Determine the (x, y) coordinate at the center of the cell enclosing the given text.  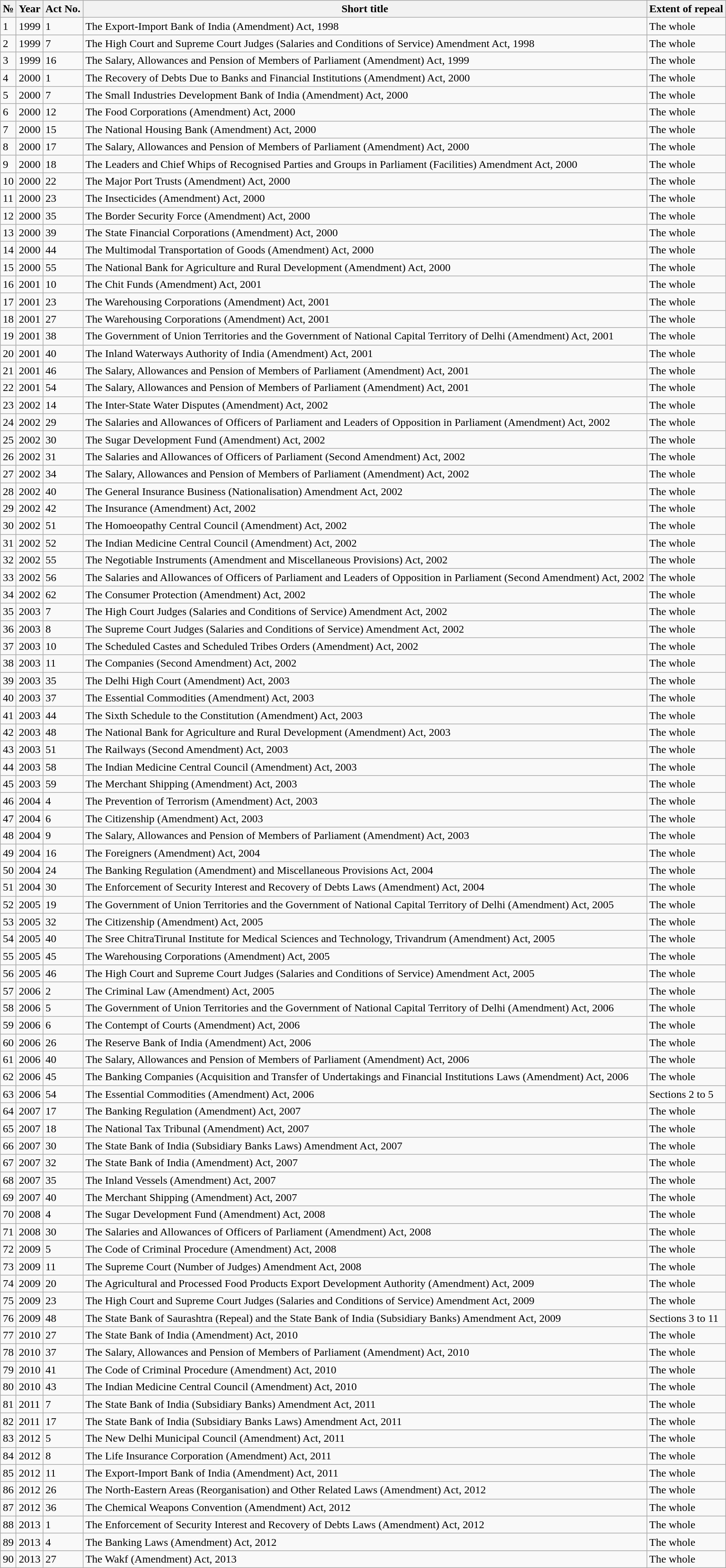
The Citizenship (Amendment) Act, 2003 (365, 819)
The Enforcement of Security Interest and Recovery of Debts Laws (Amendment) Act, 2004 (365, 887)
Sections 2 to 5 (687, 1094)
The Salary, Allowances and Pension of Members of Parliament (Amendment) Act, 2003 (365, 836)
89 (8, 1542)
The High Court and Supreme Court Judges (Salaries and Conditions of Service) Amendment Act, 2009 (365, 1301)
65 (8, 1129)
76 (8, 1318)
85 (8, 1473)
The Reserve Bank of India (Amendment) Act, 2006 (365, 1042)
49 (8, 853)
The Major Port Trusts (Amendment) Act, 2000 (365, 181)
The Prevention of Terrorism (Amendment) Act, 2003 (365, 801)
The Insecticides (Amendment) Act, 2000 (365, 198)
The Small Industries Development Bank of India (Amendment) Act, 2000 (365, 95)
The Chemical Weapons Convention (Amendment) Act, 2012 (365, 1507)
The Food Corporations (Amendment) Act, 2000 (365, 112)
The Indian Medicine Central Council (Amendment) Act, 2002 (365, 543)
79 (8, 1370)
The Insurance (Amendment) Act, 2002 (365, 509)
60 (8, 1042)
The Companies (Second Amendment) Act, 2002 (365, 663)
90 (8, 1559)
The Scheduled Castes and Scheduled Tribes Orders (Amendment) Act, 2002 (365, 646)
The Banking Laws (Amendment) Act, 2012 (365, 1542)
The State Bank of India (Subsidiary Banks Laws) Amendment Act, 2011 (365, 1421)
81 (8, 1404)
The North-Eastern Areas (Reorganisation) and Other Related Laws (Amendment) Act, 2012 (365, 1490)
80 (8, 1387)
47 (8, 819)
71 (8, 1232)
The High Court and Supreme Court Judges (Salaries and Conditions of Service) Amendment Act, 1998 (365, 43)
The Supreme Court (Number of Judges) Amendment Act, 2008 (365, 1266)
The Citizenship (Amendment) Act, 2005 (365, 922)
The National Bank for Agriculture and Rural Development (Amendment) Act, 2003 (365, 732)
The Salary, Allowances and Pension of Members of Parliament (Amendment) Act, 2002 (365, 474)
The National Tax Tribunal (Amendment) Act, 2007 (365, 1129)
84 (8, 1456)
The State Bank of India (Amendment) Act, 2010 (365, 1335)
The Merchant Shipping (Amendment) Act, 2007 (365, 1197)
The Merchant Shipping (Amendment) Act, 2003 (365, 784)
The Border Security Force (Amendment) Act, 2000 (365, 216)
77 (8, 1335)
The National Bank for Agriculture and Rural Development (Amendment) Act, 2000 (365, 267)
The State Bank of Saurashtra (Repeal) and the State Bank of India (Subsidiary Banks) Amendment Act, 2009 (365, 1318)
The Salaries and Allowances of Officers of Parliament (Second Amendment) Act, 2002 (365, 457)
The State Financial Corporations (Amendment) Act, 2000 (365, 233)
The Sugar Development Fund (Amendment) Act, 2002 (365, 439)
21 (8, 371)
Extent of repeal (687, 9)
The Homoeopathy Central Council (Amendment) Act, 2002 (365, 526)
The Essential Commodities (Amendment) Act, 2006 (365, 1094)
The Salary, Allowances and Pension of Members of Parliament (Amendment) Act, 2006 (365, 1060)
66 (8, 1146)
68 (8, 1180)
13 (8, 233)
The Recovery of Debts Due to Banks and Financial Institutions (Amendment) Act, 2000 (365, 78)
The State Bank of India (Subsidiary Banks) Amendment Act, 2011 (365, 1404)
The Consumer Protection (Amendment) Act, 2002 (365, 595)
The Salary, Allowances and Pension of Members of Parliament (Amendment) Act, 2010 (365, 1353)
73 (8, 1266)
№ (8, 9)
64 (8, 1111)
The General Insurance Business (Nationalisation) Amendment Act, 2002 (365, 491)
61 (8, 1060)
33 (8, 577)
The Banking Regulation (Amendment) Act, 2007 (365, 1111)
The Agricultural and Processed Food Products Export Development Authority (Amendment) Act, 2009 (365, 1283)
The Life Insurance Corporation (Amendment) Act, 2011 (365, 1456)
The Enforcement of Security Interest and Recovery of Debts Laws (Amendment) Act, 2012 (365, 1525)
The New Delhi Municipal Council (Amendment) Act, 2011 (365, 1439)
Sections 3 to 11 (687, 1318)
The Contempt of Courts (Amendment) Act, 2006 (365, 1025)
The High Court Judges (Salaries and Conditions of Service) Amendment Act, 2002 (365, 612)
The Multimodal Transportation of Goods (Amendment) Act, 2000 (365, 250)
83 (8, 1439)
67 (8, 1163)
The Salaries and Allowances of Officers of Parliament (Amendment) Act, 2008 (365, 1232)
The Railways (Second Amendment) Act, 2003 (365, 749)
The Sixth Schedule to the Constitution (Amendment) Act, 2003 (365, 715)
74 (8, 1283)
53 (8, 922)
The Government of Union Territories and the Government of National Capital Territory of Delhi (Amendment) Act, 2006 (365, 1008)
70 (8, 1215)
The Criminal Law (Amendment) Act, 2005 (365, 991)
The Salary, Allowances and Pension of Members of Parliament (Amendment) Act, 2000 (365, 147)
25 (8, 439)
28 (8, 491)
The Banking Companies (Acquisition and Transfer of Undertakings and Financial Institutions Laws (Amendment) Act, 2006 (365, 1077)
50 (8, 870)
The Banking Regulation (Amendment) and Miscellaneous Provisions Act, 2004 (365, 870)
Act No. (63, 9)
72 (8, 1249)
The Inland Waterways Authority of India (Amendment) Act, 2001 (365, 353)
The Supreme Court Judges (Salaries and Conditions of Service) Amendment Act, 2002 (365, 629)
The Essential Commodities (Amendment) Act, 2003 (365, 698)
The Chit Funds (Amendment) Act, 2001 (365, 285)
The Code of Criminal Procedure (Amendment) Act, 2008 (365, 1249)
The Export-Import Bank of India (Amendment) Act, 2011 (365, 1473)
Year (30, 9)
Short title (365, 9)
The Negotiable Instruments (Amendment and Miscellaneous Provisions) Act, 2002 (365, 560)
The National Housing Bank (Amendment) Act, 2000 (365, 129)
The State Bank of India (Amendment) Act, 2007 (365, 1163)
The Export-Import Bank of India (Amendment) Act, 1998 (365, 26)
The Foreigners (Amendment) Act, 2004 (365, 853)
The Inland Vessels (Amendment) Act, 2007 (365, 1180)
82 (8, 1421)
The State Bank of India (Subsidiary Banks Laws) Amendment Act, 2007 (365, 1146)
The Sree ChitraTirunal Institute for Medical Sciences and Technology, Trivandrum (Amendment) Act, 2005 (365, 939)
The Salary, Allowances and Pension of Members of Parliament (Amendment) Act, 1999 (365, 61)
The Wakf (Amendment) Act, 2013 (365, 1559)
The Indian Medicine Central Council (Amendment) Act, 2010 (365, 1387)
3 (8, 61)
The Government of Union Territories and the Government of National Capital Territory of Delhi (Amendment) Act, 2005 (365, 905)
The Government of Union Territories and the Government of National Capital Territory of Delhi (Amendment) Act, 2001 (365, 336)
The Sugar Development Fund (Amendment) Act, 2008 (365, 1215)
63 (8, 1094)
86 (8, 1490)
87 (8, 1507)
69 (8, 1197)
The Salaries and Allowances of Officers of Parliament and Leaders of Opposition in Parliament (Amendment) Act, 2002 (365, 422)
The Code of Criminal Procedure (Amendment) Act, 2010 (365, 1370)
The Warehousing Corporations (Amendment) Act, 2005 (365, 956)
The Salaries and Allowances of Officers of Parliament and Leaders of Opposition in Parliament (Second Amendment) Act, 2002 (365, 577)
The High Court and Supreme Court Judges (Salaries and Conditions of Service) Amendment Act, 2005 (365, 973)
The Indian Medicine Central Council (Amendment) Act, 2003 (365, 767)
The Delhi High Court (Amendment) Act, 2003 (365, 681)
88 (8, 1525)
57 (8, 991)
The Inter-State Water Disputes (Amendment) Act, 2002 (365, 405)
75 (8, 1301)
78 (8, 1353)
The Leaders and Chief Whips of Recognised Parties and Groups in Parliament (Facilities) Amendment Act, 2000 (365, 164)
